For the text-containing cell, return its midpoint in [x, y] coordinate format. 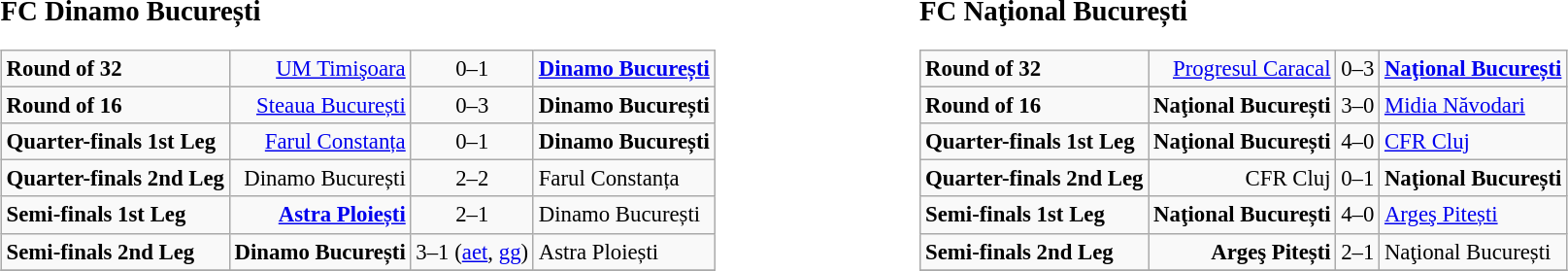
3–1 (aet, gg) [472, 252]
2–2 [472, 179]
Progresul Caracal [1243, 69]
Midia Năvodari [1474, 106]
Steaua București [320, 106]
3–0 [1357, 106]
UM Timişoara [320, 69]
